Capture the cell that displays the provided text and extract its (x, y) central coordinate. 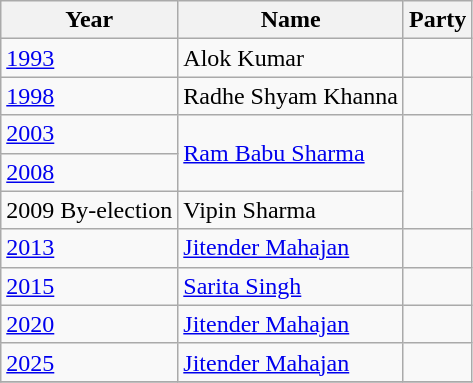
Sarita Singh (291, 286)
Year (90, 20)
2015 (90, 286)
1998 (90, 96)
Alok Kumar (291, 58)
2020 (90, 324)
Ram Babu Sharma (291, 153)
Name (291, 20)
2003 (90, 134)
2009 By-election (90, 210)
Vipin Sharma (291, 210)
2008 (90, 172)
2025 (90, 362)
Party (437, 20)
Radhe Shyam Khanna (291, 96)
1993 (90, 58)
2013 (90, 248)
